Output the [X, Y] coordinate of the center of the cell containing the given text.  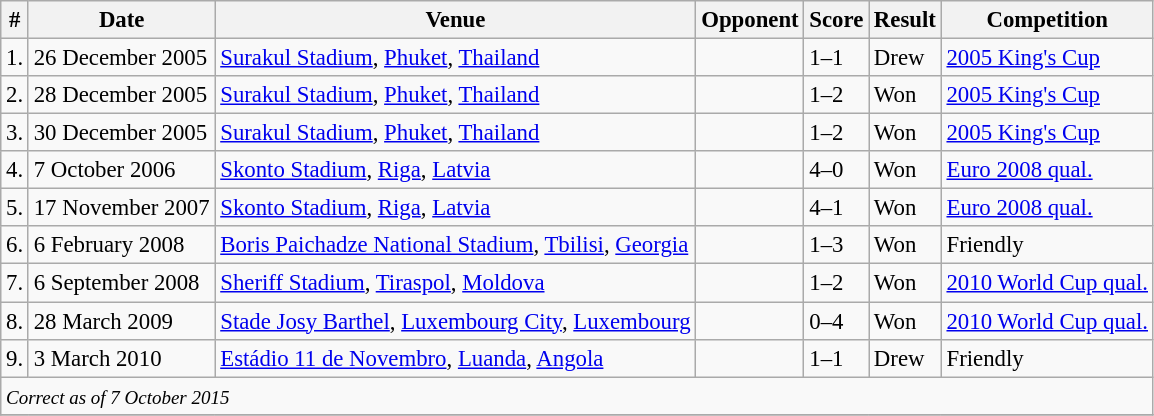
4–1 [836, 208]
4. [15, 170]
3. [15, 133]
3 March 2010 [121, 358]
17 November 2007 [121, 208]
8. [15, 321]
1–3 [836, 245]
6 September 2008 [121, 283]
4–0 [836, 170]
Opponent [750, 20]
26 December 2005 [121, 58]
Estádio 11 de Novembro, Luanda, Angola [456, 358]
2. [15, 95]
28 December 2005 [121, 95]
6. [15, 245]
Date [121, 20]
7 October 2006 [121, 170]
Result [906, 20]
6 February 2008 [121, 245]
0–4 [836, 321]
5. [15, 208]
Correct as of 7 October 2015 [578, 396]
7. [15, 283]
Competition [1047, 20]
Boris Paichadze National Stadium, Tbilisi, Georgia [456, 245]
Venue [456, 20]
30 December 2005 [121, 133]
1. [15, 58]
28 March 2009 [121, 321]
9. [15, 358]
Stade Josy Barthel, Luxembourg City, Luxembourg [456, 321]
Score [836, 20]
Sheriff Stadium, Tiraspol, Moldova [456, 283]
# [15, 20]
